Capture the cell that displays the provided text and extract its [x, y] central coordinate. 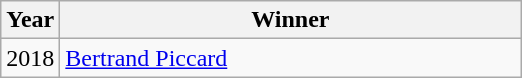
Winner [290, 20]
Year [30, 20]
Bertrand Piccard [290, 58]
2018 [30, 58]
